Find where the given text appears and provide that cell's center as (x, y) coordinate. 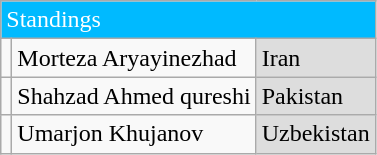
Shahzad Ahmed qureshi (134, 96)
Standings (188, 20)
Pakistan (316, 96)
Uzbekistan (316, 134)
Umarjon Khujanov (134, 134)
Iran (316, 58)
Morteza Aryayinezhad (134, 58)
